Search for the cell housing the specified text and yield its [X, Y] center coordinate. 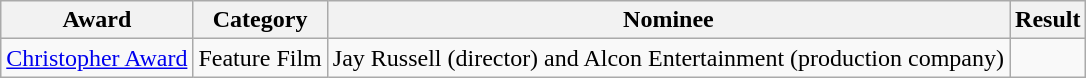
Category [260, 20]
Christopher Award [97, 58]
Result [1048, 20]
Jay Russell (director) and Alcon Entertainment (production company) [668, 58]
Award [97, 20]
Nominee [668, 20]
Feature Film [260, 58]
